Extract the (x, y) coordinate from the center of the cell holding the provided text.  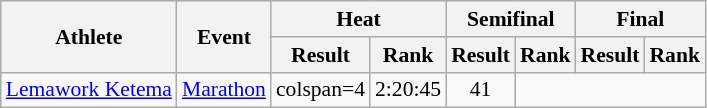
colspan=4 (320, 90)
Final (640, 19)
Semifinal (510, 19)
Lemawork Ketema (89, 90)
Athlete (89, 36)
2:20:45 (408, 90)
Heat (358, 19)
Marathon (224, 90)
Event (224, 36)
41 (480, 90)
